Locate the cell with the specified text and output its (x, y) center coordinate. 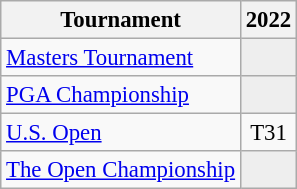
2022 (268, 20)
PGA Championship (121, 95)
T31 (268, 133)
The Open Championship (121, 170)
Masters Tournament (121, 58)
U.S. Open (121, 133)
Tournament (121, 20)
